For the text-containing cell, return its midpoint in [X, Y] coordinate format. 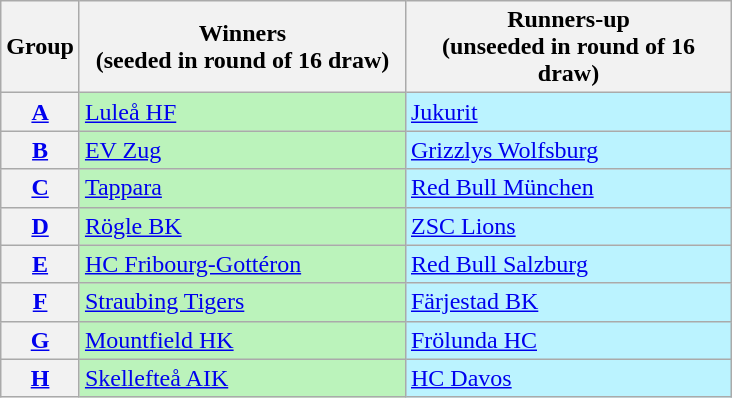
Grizzlys Wolfsburg [568, 150]
HC Davos [568, 378]
Skellefteå AIK [242, 378]
Runners-up(unseeded in round of 16 draw) [568, 47]
Mountfield HK [242, 340]
Straubing Tigers [242, 302]
Färjestad BK [568, 302]
Red Bull Salzburg [568, 264]
D [40, 226]
C [40, 188]
G [40, 340]
HC Fribourg-Gottéron [242, 264]
B [40, 150]
ZSC Lions [568, 226]
H [40, 378]
Rögle BK [242, 226]
E [40, 264]
Jukurit [568, 112]
EV Zug [242, 150]
Luleå HF [242, 112]
Winners(seeded in round of 16 draw) [242, 47]
Frölunda HC [568, 340]
Tappara [242, 188]
Red Bull München [568, 188]
A [40, 112]
Group [40, 47]
F [40, 302]
